Locate the cell with the specified text and output its [X, Y] center coordinate. 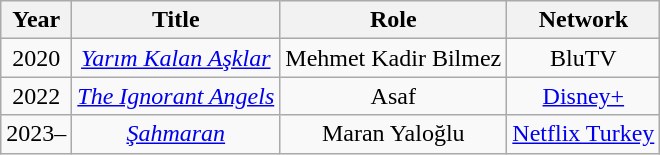
Netflix Turkey [584, 134]
Year [36, 20]
Title [176, 20]
Yarım Kalan Aşklar [176, 58]
Role [394, 20]
The Ignorant Angels [176, 96]
2023– [36, 134]
Asaf [394, 96]
Maran Yaloğlu [394, 134]
Disney+ [584, 96]
Network [584, 20]
2022 [36, 96]
Şahmaran [176, 134]
BluTV [584, 58]
2020 [36, 58]
Mehmet Kadir Bilmez [394, 58]
